Return the [x, y] coordinate for the center point of the cell that contains the specified text.  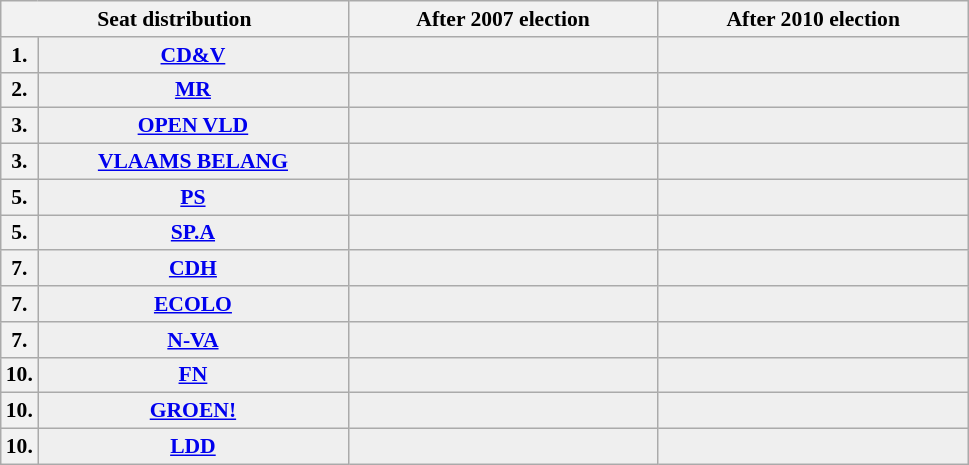
FN [193, 375]
PS [193, 197]
2. [20, 90]
Seat distribution [174, 19]
VLAAMS BELANG [193, 162]
LDD [193, 447]
N-VA [193, 340]
After 2010 election [813, 19]
OPEN VLD [193, 126]
CD&V [193, 55]
CDH [193, 269]
1. [20, 55]
ECOLO [193, 304]
GROEN! [193, 411]
After 2007 election [503, 19]
MR [193, 90]
SP.A [193, 233]
